Search for the cell housing the specified text and yield its (x, y) center coordinate. 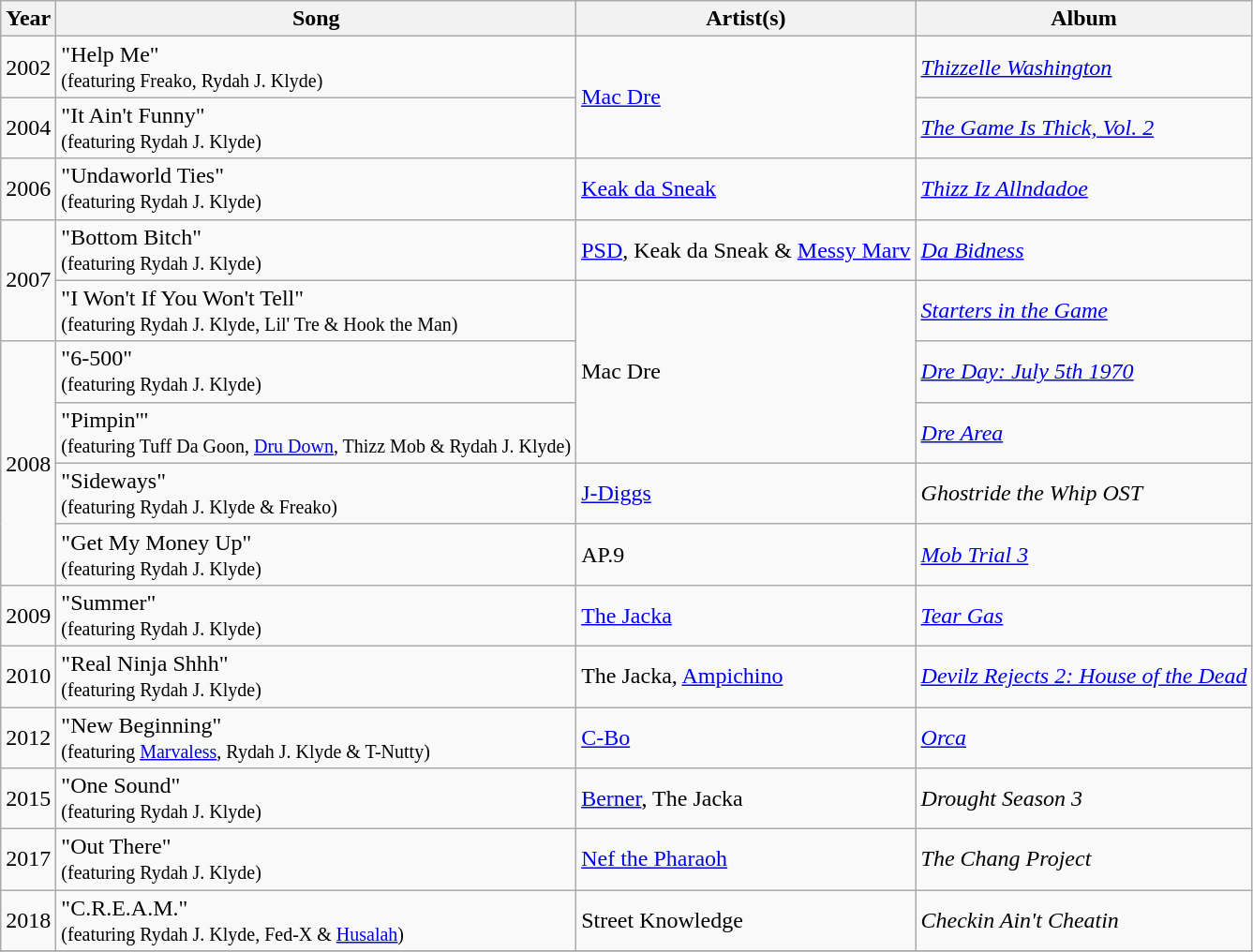
"Out There"(featuring Rydah J. Klyde) (317, 860)
"Undaworld Ties"(featuring Rydah J. Klyde) (317, 189)
Checkin Ain't Cheatin (1083, 920)
Year (28, 19)
Orca (1083, 736)
The Jacka (746, 615)
Dre Area (1083, 433)
"One Sound"(featuring Rydah J. Klyde) (317, 798)
Tear Gas (1083, 615)
C-Bo (746, 736)
Mob Trial 3 (1083, 555)
Thizzelle Washington (1083, 67)
"Get My Money Up"(featuring Rydah J. Klyde) (317, 555)
"Sideways"(featuring Rydah J. Klyde & Freako) (317, 493)
The Jacka, Ampichino (746, 677)
2012 (28, 736)
Keak da Sneak (746, 189)
Berner, The Jacka (746, 798)
"I Won't If You Won't Tell"(featuring Rydah J. Klyde, Lil' Tre & Hook the Man) (317, 311)
Artist(s) (746, 19)
2002 (28, 67)
J-Diggs (746, 493)
2015 (28, 798)
Album (1083, 19)
Nef the Pharaoh (746, 860)
Song (317, 19)
"New Beginning"(featuring Marvaless, Rydah J. Klyde & T-Nutty) (317, 736)
"It Ain't Funny"(featuring Rydah J. Klyde) (317, 127)
"Real Ninja Shhh"(featuring Rydah J. Klyde) (317, 677)
AP.9 (746, 555)
The Chang Project (1083, 860)
"C.R.E.A.M."(featuring Rydah J. Klyde, Fed-X & Husalah) (317, 920)
Ghostride the Whip OST (1083, 493)
2008 (28, 463)
Starters in the Game (1083, 311)
Dre Day: July 5th 1970 (1083, 371)
2017 (28, 860)
Street Knowledge (746, 920)
2006 (28, 189)
"Bottom Bitch"(featuring Rydah J. Klyde) (317, 249)
Da Bidness (1083, 249)
2018 (28, 920)
Devilz Rejects 2: House of the Dead (1083, 677)
2007 (28, 280)
2004 (28, 127)
2009 (28, 615)
PSD, Keak da Sneak & Messy Marv (746, 249)
Thizz Iz Allndadoe (1083, 189)
2010 (28, 677)
"6-500"(featuring Rydah J. Klyde) (317, 371)
"Pimpin'"(featuring Tuff Da Goon, Dru Down, Thizz Mob & Rydah J. Klyde) (317, 433)
Drought Season 3 (1083, 798)
"Summer"(featuring Rydah J. Klyde) (317, 615)
The Game Is Thick, Vol. 2 (1083, 127)
"Help Me"(featuring Freako, Rydah J. Klyde) (317, 67)
